Return (x, y) of the center of cell containing provided text 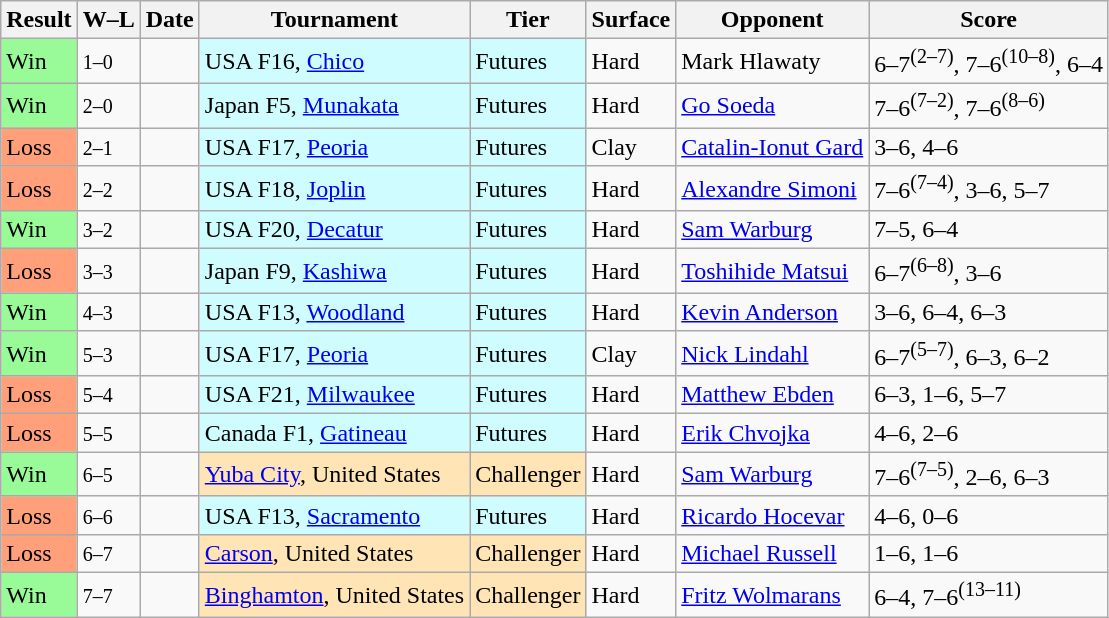
7–5, 6–4 (989, 230)
7–6(7–5), 2–6, 6–3 (989, 474)
3–2 (108, 230)
6–7(6–8), 3–6 (989, 272)
5–4 (108, 395)
Result (39, 20)
W–L (108, 20)
Yuba City, United States (334, 474)
5–3 (108, 354)
7–6(7–4), 3–6, 5–7 (989, 188)
Michael Russell (772, 554)
7–6(7–2), 7–6(8–6) (989, 106)
Fritz Wolmarans (772, 596)
Go Soeda (772, 106)
Catalin-Ionut Gard (772, 147)
Japan F5, Munakata (334, 106)
Opponent (772, 20)
USA F13, Sacramento (334, 515)
6–6 (108, 515)
7–7 (108, 596)
6–7(2–7), 7–6(10–8), 6–4 (989, 62)
6–3, 1–6, 5–7 (989, 395)
1–0 (108, 62)
USA F18, Joplin (334, 188)
6–4, 7–6(13–11) (989, 596)
Nick Lindahl (772, 354)
Ricardo Hocevar (772, 515)
Kevin Anderson (772, 312)
Surface (631, 20)
Alexandre Simoni (772, 188)
3–6, 4–6 (989, 147)
4–6, 0–6 (989, 515)
Carson, United States (334, 554)
Date (170, 20)
Canada F1, Gatineau (334, 433)
Tier (528, 20)
USA F13, Woodland (334, 312)
2–0 (108, 106)
Toshihide Matsui (772, 272)
4–3 (108, 312)
4–6, 2–6 (989, 433)
6–5 (108, 474)
6–7(5–7), 6–3, 6–2 (989, 354)
5–5 (108, 433)
Tournament (334, 20)
2–1 (108, 147)
Erik Chvojka (772, 433)
Matthew Ebden (772, 395)
USA F16, Chico (334, 62)
2–2 (108, 188)
Mark Hlawaty (772, 62)
6–7 (108, 554)
Binghamton, United States (334, 596)
3–3 (108, 272)
1–6, 1–6 (989, 554)
Japan F9, Kashiwa (334, 272)
USA F20, Decatur (334, 230)
3–6, 6–4, 6–3 (989, 312)
Score (989, 20)
USA F21, Milwaukee (334, 395)
